Detect which cell encompasses the target text, then output its [x, y] center coordinate. 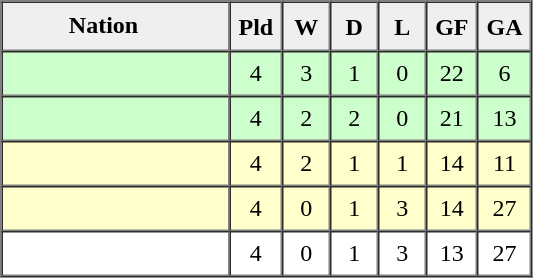
W [306, 27]
D [354, 27]
Pld [256, 27]
6 [505, 74]
GF [452, 27]
11 [505, 164]
Nation [116, 27]
21 [452, 118]
L [402, 27]
GA [505, 27]
22 [452, 74]
